Identify which cell holds the provided text, then report its [X, Y] central coordinate. 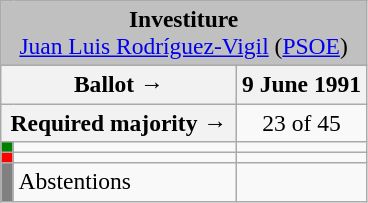
Ballot → [119, 84]
InvestitureJuan Luis Rodríguez-Vigil (PSOE) [184, 32]
9 June 1991 [302, 84]
Abstentions [125, 182]
Required majority → [119, 122]
23 of 45 [302, 122]
